Find where the given text appears and provide that cell's center as (X, Y) coordinate. 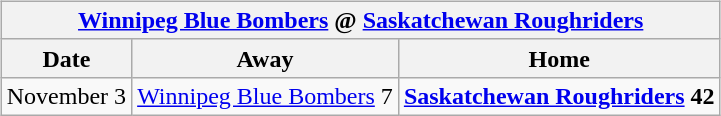
Winnipeg Blue Bombers 7 (266, 96)
November 3 (66, 96)
Date (66, 58)
Winnipeg Blue Bombers @ Saskatchewan Roughriders (360, 20)
Home (559, 58)
Saskatchewan Roughriders 42 (559, 96)
Away (266, 58)
